For the text-containing cell, return its midpoint in (x, y) coordinate format. 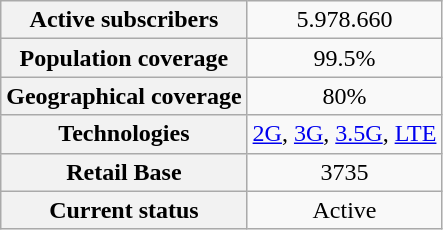
3735 (344, 172)
Population coverage (124, 58)
Retail Base (124, 172)
Active subscribers (124, 20)
80% (344, 96)
Geographical coverage (124, 96)
Current status (124, 210)
99.5% (344, 58)
2G, 3G, 3.5G, LTE (344, 134)
Active (344, 210)
Technologies (124, 134)
5.978.660 (344, 20)
